Find where the given text appears and provide that cell's center as (X, Y) coordinate. 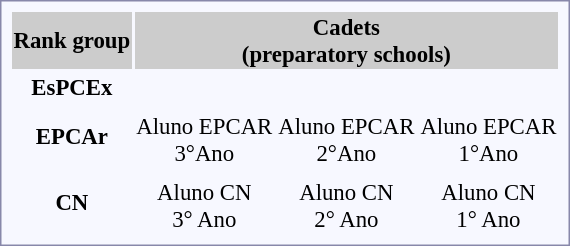
EsPCEx (72, 87)
Aluno CN3° Ano (204, 206)
Aluno EPCAR2°Ano (346, 140)
Aluno EPCAR1°Ano (488, 140)
Rank group (72, 40)
CN (72, 202)
Aluno CN2° Ano (346, 206)
EPCAr (72, 136)
Aluno CN1° Ano (488, 206)
Cadets(preparatory schools) (346, 40)
Aluno EPCAR3°Ano (204, 140)
